Extract the [X, Y] coordinate from the center of the cell holding the provided text.  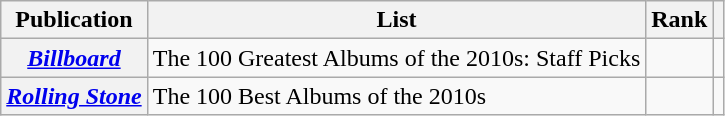
The 100 Greatest Albums of the 2010s: Staff Picks [396, 58]
Billboard [74, 58]
Rank [680, 20]
Rolling Stone [74, 96]
Publication [74, 20]
List [396, 20]
The 100 Best Albums of the 2010s [396, 96]
